Scan for the cell matching the given text and deliver its (x, y) coordinate at center. 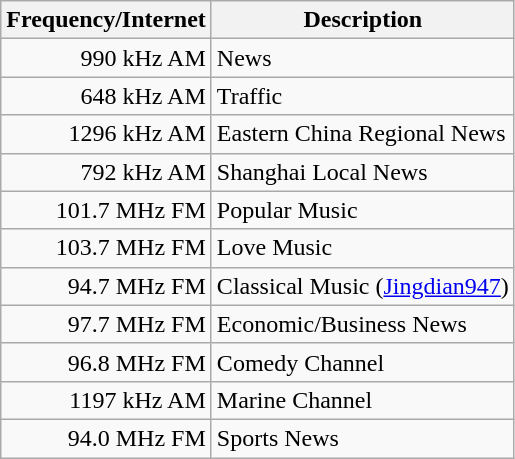
103.7 MHz FM (106, 248)
648 kHz AM (106, 96)
Shanghai Local News (362, 172)
1197 kHz AM (106, 400)
Classical Music (Jingdian947) (362, 286)
News (362, 58)
97.7 MHz FM (106, 324)
Love Music (362, 248)
Comedy Channel (362, 362)
96.8 MHz FM (106, 362)
Sports News (362, 438)
94.0 MHz FM (106, 438)
101.7 MHz FM (106, 210)
Description (362, 20)
1296 kHz AM (106, 134)
Frequency/Internet (106, 20)
94.7 MHz FM (106, 286)
792 kHz AM (106, 172)
Marine Channel (362, 400)
Economic/Business News (362, 324)
Popular Music (362, 210)
Traffic (362, 96)
Eastern China Regional News (362, 134)
990 kHz AM (106, 58)
